Scan for the cell matching the given text and deliver its [x, y] coordinate at center. 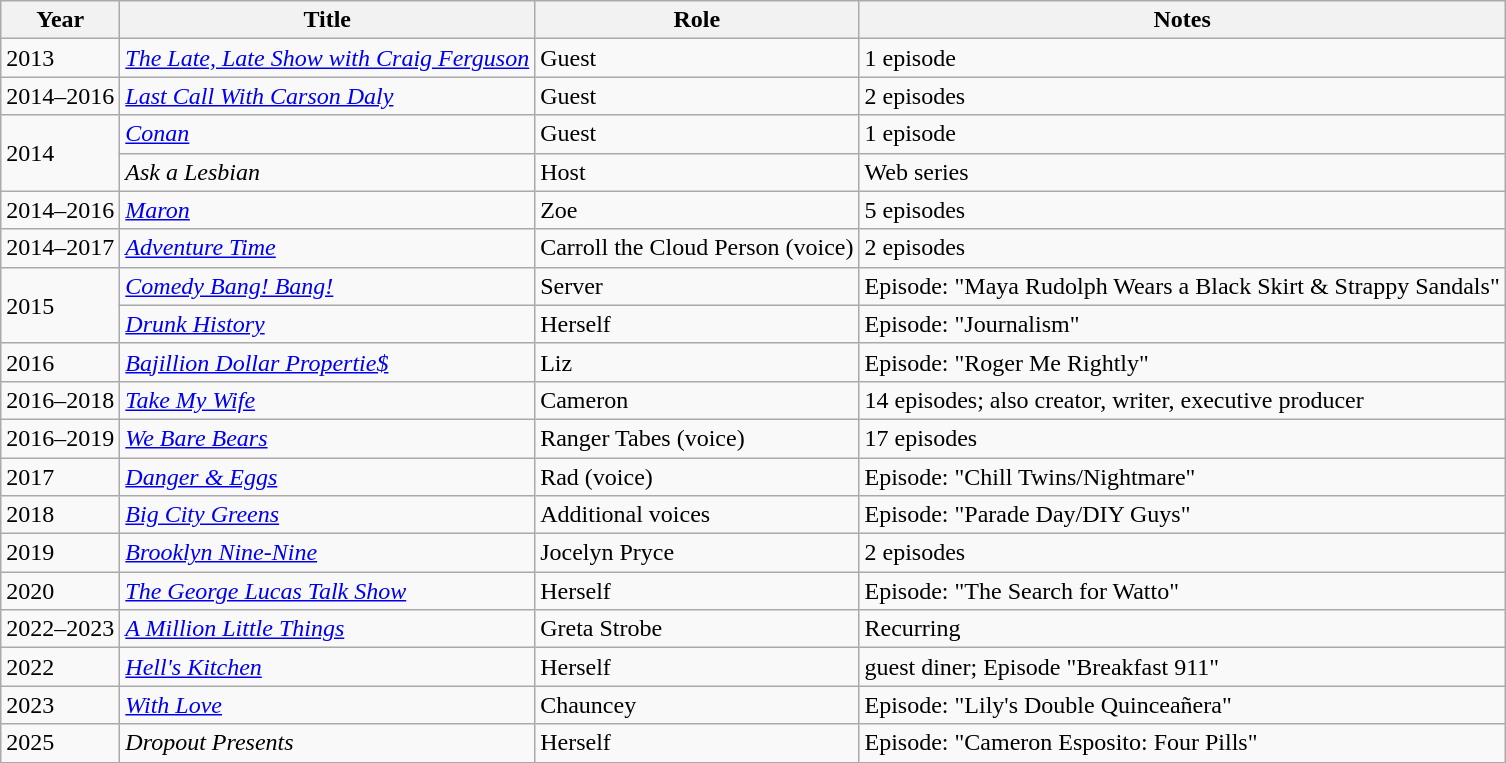
Brooklyn Nine-Nine [328, 553]
Episode: "Cameron Esposito: Four Pills" [1182, 743]
Last Call With Carson Daly [328, 96]
Host [697, 172]
Big City Greens [328, 515]
2014 [60, 153]
Notes [1182, 20]
We Bare Bears [328, 438]
Ask a Lesbian [328, 172]
A Million Little Things [328, 629]
Additional voices [697, 515]
Danger & Eggs [328, 477]
Episode: "The Search for Watto" [1182, 591]
Conan [328, 134]
Zoe [697, 210]
Episode: "Lily's Double Quinceañera" [1182, 705]
2023 [60, 705]
2016 [60, 362]
Web series [1182, 172]
Cameron [697, 400]
Recurring [1182, 629]
2016–2019 [60, 438]
Maron [328, 210]
Episode: "Parade Day/DIY Guys" [1182, 515]
2014–2017 [60, 248]
2017 [60, 477]
Drunk History [328, 324]
guest diner; Episode "Breakfast 911" [1182, 667]
2022–2023 [60, 629]
Dropout Presents [328, 743]
Bajillion Dollar Propertie$ [328, 362]
Adventure Time [328, 248]
Title [328, 20]
2020 [60, 591]
14 episodes; also creator, writer, executive producer [1182, 400]
Episode: "Maya Rudolph Wears a Black Skirt & Strappy Sandals" [1182, 286]
Ranger Tabes (voice) [697, 438]
Episode: "Journalism" [1182, 324]
2018 [60, 515]
Comedy Bang! Bang! [328, 286]
2025 [60, 743]
Rad (voice) [697, 477]
Server [697, 286]
Liz [697, 362]
Year [60, 20]
2015 [60, 305]
Carroll the Cloud Person (voice) [697, 248]
2013 [60, 58]
With Love [328, 705]
Hell's Kitchen [328, 667]
17 episodes [1182, 438]
2022 [60, 667]
Take My Wife [328, 400]
2016–2018 [60, 400]
Role [697, 20]
Episode: "Chill Twins/Nightmare" [1182, 477]
Jocelyn Pryce [697, 553]
The Late, Late Show with Craig Ferguson [328, 58]
Greta Strobe [697, 629]
5 episodes [1182, 210]
2019 [60, 553]
The George Lucas Talk Show [328, 591]
Chauncey [697, 705]
Episode: "Roger Me Rightly" [1182, 362]
